Determine the [x, y] coordinate at the center of the cell enclosing the given text.  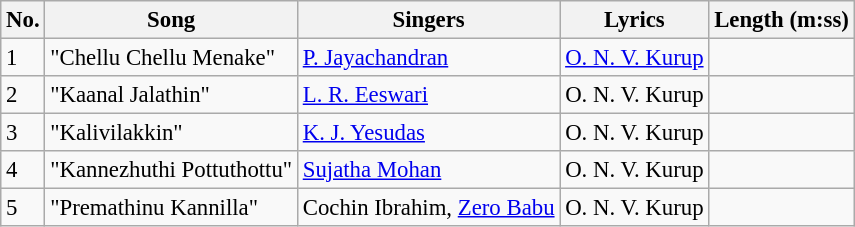
Lyrics [634, 20]
Song [172, 20]
"Kaanal Jalathin" [172, 95]
P. Jayachandran [428, 58]
No. [23, 20]
Cochin Ibrahim, Zero Babu [428, 208]
"Chellu Chellu Menake" [172, 58]
"Kannezhuthi Pottuthottu" [172, 170]
Length (m:ss) [782, 20]
L. R. Eeswari [428, 95]
K. J. Yesudas [428, 133]
5 [23, 208]
Sujatha Mohan [428, 170]
"Premathinu Kannilla" [172, 208]
1 [23, 58]
3 [23, 133]
4 [23, 170]
2 [23, 95]
Singers [428, 20]
"Kalivilakkin" [172, 133]
